From the cell containing the given text, extract its center point as [x, y] coordinate. 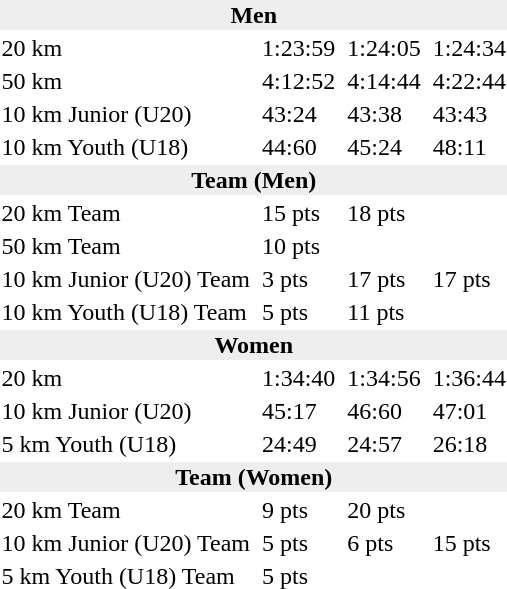
20 pts [384, 510]
18 pts [384, 213]
48:11 [469, 147]
50 km Team [126, 246]
3 pts [299, 279]
1:23:59 [299, 48]
10 km Youth (U18) [126, 147]
45:17 [299, 411]
1:34:56 [384, 378]
4:14:44 [384, 81]
4:12:52 [299, 81]
46:60 [384, 411]
11 pts [384, 312]
43:38 [384, 114]
50 km [126, 81]
24:49 [299, 444]
6 pts [384, 543]
5 km Youth (U18) [126, 444]
10 pts [299, 246]
24:57 [384, 444]
4:22:44 [469, 81]
1:34:40 [299, 378]
43:43 [469, 114]
1:24:05 [384, 48]
1:24:34 [469, 48]
9 pts [299, 510]
1:36:44 [469, 378]
26:18 [469, 444]
47:01 [469, 411]
10 km Youth (U18) Team [126, 312]
45:24 [384, 147]
44:60 [299, 147]
43:24 [299, 114]
